Scan for the cell matching the given text and deliver its (x, y) coordinate at center. 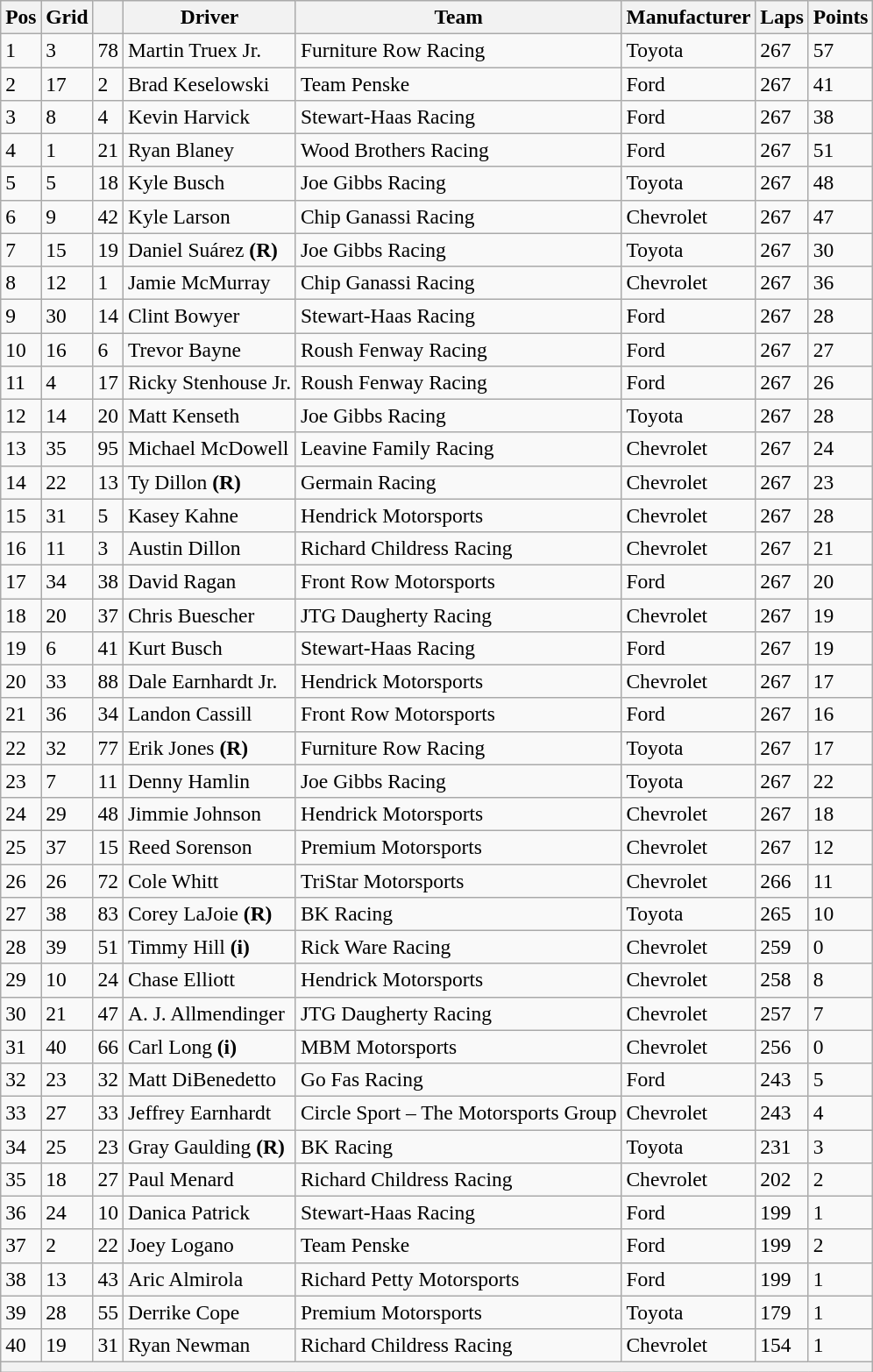
Circle Sport – The Motorsports Group (458, 1113)
Denny Hamlin (209, 781)
Jeffrey Earnhardt (209, 1113)
Richard Petty Motorsports (458, 1279)
Kevin Harvick (209, 117)
Wood Brothers Racing (458, 150)
258 (782, 980)
Timmy Hill (i) (209, 947)
Jamie McMurray (209, 282)
Germain Racing (458, 482)
Chase Elliott (209, 980)
Pos (21, 17)
Cole Whitt (209, 880)
A. J. Allmendinger (209, 1013)
256 (782, 1047)
Kyle Busch (209, 183)
Ricky Stenhouse Jr. (209, 382)
Trevor Bayne (209, 349)
Joey Logano (209, 1246)
202 (782, 1179)
Dale Earnhardt Jr. (209, 681)
Erik Jones (R) (209, 748)
Paul Menard (209, 1179)
Matt Kenseth (209, 416)
Matt DiBenedetto (209, 1079)
265 (782, 913)
Landon Cassill (209, 714)
Aric Almirola (209, 1279)
Laps (782, 17)
42 (108, 217)
55 (108, 1312)
Kurt Busch (209, 648)
Derrike Cope (209, 1312)
Reed Sorenson (209, 847)
Team (458, 17)
266 (782, 880)
Michael McDowell (209, 449)
83 (108, 913)
Go Fas Racing (458, 1079)
88 (108, 681)
43 (108, 1279)
Clint Bowyer (209, 316)
Kasey Kahne (209, 515)
Driver (209, 17)
231 (782, 1146)
Carl Long (i) (209, 1047)
Kyle Larson (209, 217)
154 (782, 1345)
Chris Buescher (209, 615)
72 (108, 880)
Rick Ware Racing (458, 947)
Points (841, 17)
TriStar Motorsports (458, 880)
257 (782, 1013)
Grid (67, 17)
Brad Keselowski (209, 83)
66 (108, 1047)
Danica Patrick (209, 1212)
77 (108, 748)
Corey LaJoie (R) (209, 913)
Martin Truex Jr. (209, 50)
Manufacturer (689, 17)
179 (782, 1312)
Leavine Family Racing (458, 449)
Austin Dillon (209, 548)
Jimmie Johnson (209, 814)
David Ragan (209, 581)
Gray Gaulding (R) (209, 1146)
57 (841, 50)
259 (782, 947)
Ryan Newman (209, 1345)
95 (108, 449)
MBM Motorsports (458, 1047)
78 (108, 50)
Ryan Blaney (209, 150)
Daniel Suárez (R) (209, 250)
Ty Dillon (R) (209, 482)
